Provide the (X, Y) coordinate of the cell's center where the given text is located.  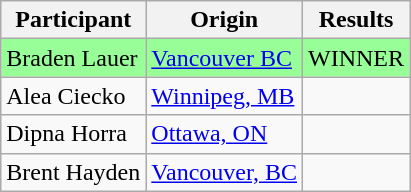
Dipna Horra (74, 134)
Braden Lauer (74, 58)
Origin (224, 20)
Results (356, 20)
WINNER (356, 58)
Vancouver BC (224, 58)
Brent Hayden (74, 172)
Ottawa, ON (224, 134)
Winnipeg, MB (224, 96)
Participant (74, 20)
Vancouver, BC (224, 172)
Alea Ciecko (74, 96)
